Identify which cell holds the provided text, then report its (x, y) central coordinate. 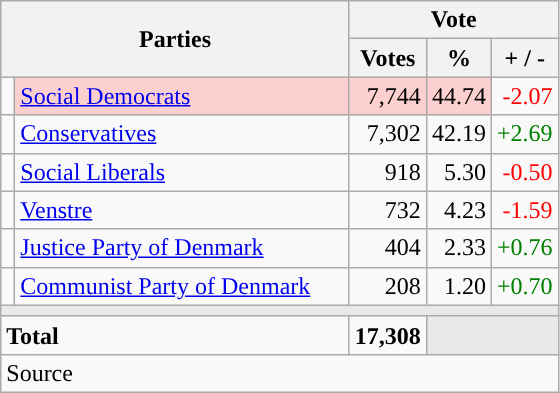
4.23 (458, 210)
7,744 (388, 96)
5.30 (458, 172)
1.20 (458, 286)
2.33 (458, 248)
+0.70 (524, 286)
Votes (388, 58)
-0.50 (524, 172)
Vote (454, 20)
Social Democrats (182, 96)
42.19 (458, 134)
918 (388, 172)
+2.69 (524, 134)
17,308 (388, 335)
Communist Party of Denmark (182, 286)
Source (280, 373)
-1.59 (524, 210)
7,302 (388, 134)
Conservatives (182, 134)
Social Liberals (182, 172)
+ / - (524, 58)
Total (176, 335)
+0.76 (524, 248)
Parties (176, 39)
-2.07 (524, 96)
Venstre (182, 210)
732 (388, 210)
% (458, 58)
208 (388, 286)
Justice Party of Denmark (182, 248)
404 (388, 248)
44.74 (458, 96)
